Locate the cell with the specified text and output its (X, Y) center coordinate. 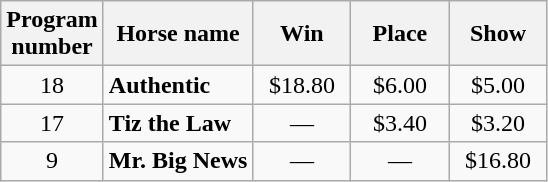
$18.80 (302, 85)
Tiz the Law (178, 123)
Mr. Big News (178, 161)
Horse name (178, 34)
18 (52, 85)
9 (52, 161)
$3.20 (498, 123)
Programnumber (52, 34)
17 (52, 123)
$5.00 (498, 85)
$6.00 (400, 85)
Place (400, 34)
$3.40 (400, 123)
Authentic (178, 85)
Show (498, 34)
Win (302, 34)
$16.80 (498, 161)
